Determine the (x, y) coordinate at the center of the cell enclosing the given text.  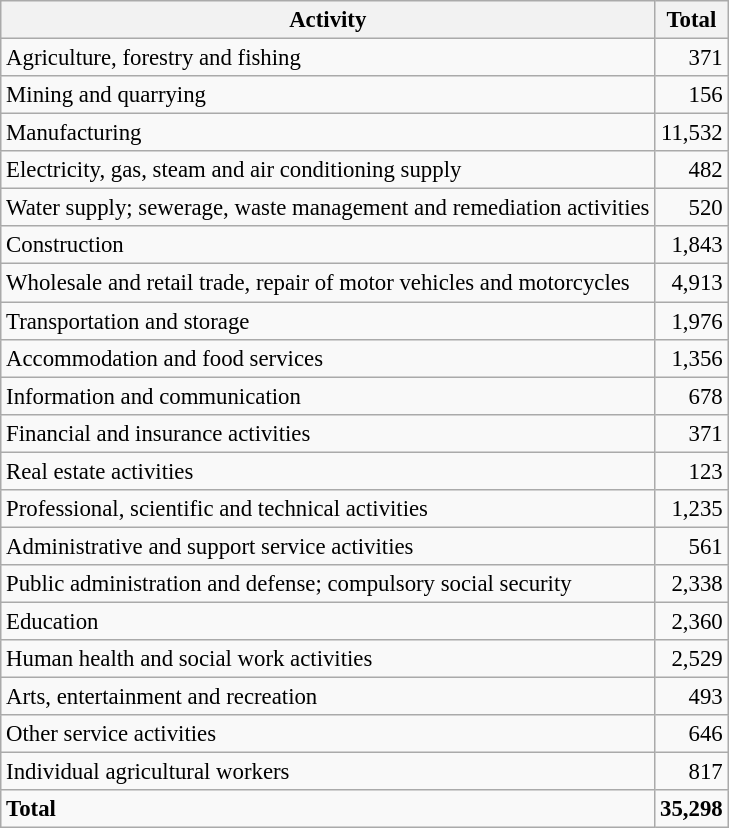
11,532 (692, 133)
Transportation and storage (328, 321)
817 (692, 772)
Agriculture, forestry and fishing (328, 58)
1,843 (692, 245)
678 (692, 396)
Individual agricultural workers (328, 772)
1,976 (692, 321)
Professional, scientific and technical activities (328, 509)
Other service activities (328, 734)
Manufacturing (328, 133)
Financial and insurance activities (328, 433)
Information and communication (328, 396)
Wholesale and retail trade, repair of motor vehicles and motorcycles (328, 283)
646 (692, 734)
Administrative and support service activities (328, 546)
Mining and quarrying (328, 95)
4,913 (692, 283)
156 (692, 95)
Education (328, 621)
2,529 (692, 659)
35,298 (692, 809)
Water supply; sewerage, waste management and remediation activities (328, 208)
482 (692, 170)
123 (692, 471)
493 (692, 697)
Public administration and defense; compulsory social security (328, 584)
520 (692, 208)
2,360 (692, 621)
Human health and social work activities (328, 659)
1,235 (692, 509)
Construction (328, 245)
Electricity, gas, steam and air conditioning supply (328, 170)
1,356 (692, 358)
Activity (328, 20)
Arts, entertainment and recreation (328, 697)
Accommodation and food services (328, 358)
561 (692, 546)
2,338 (692, 584)
Real estate activities (328, 471)
